Find where the given text appears and provide that cell's center as (X, Y) coordinate. 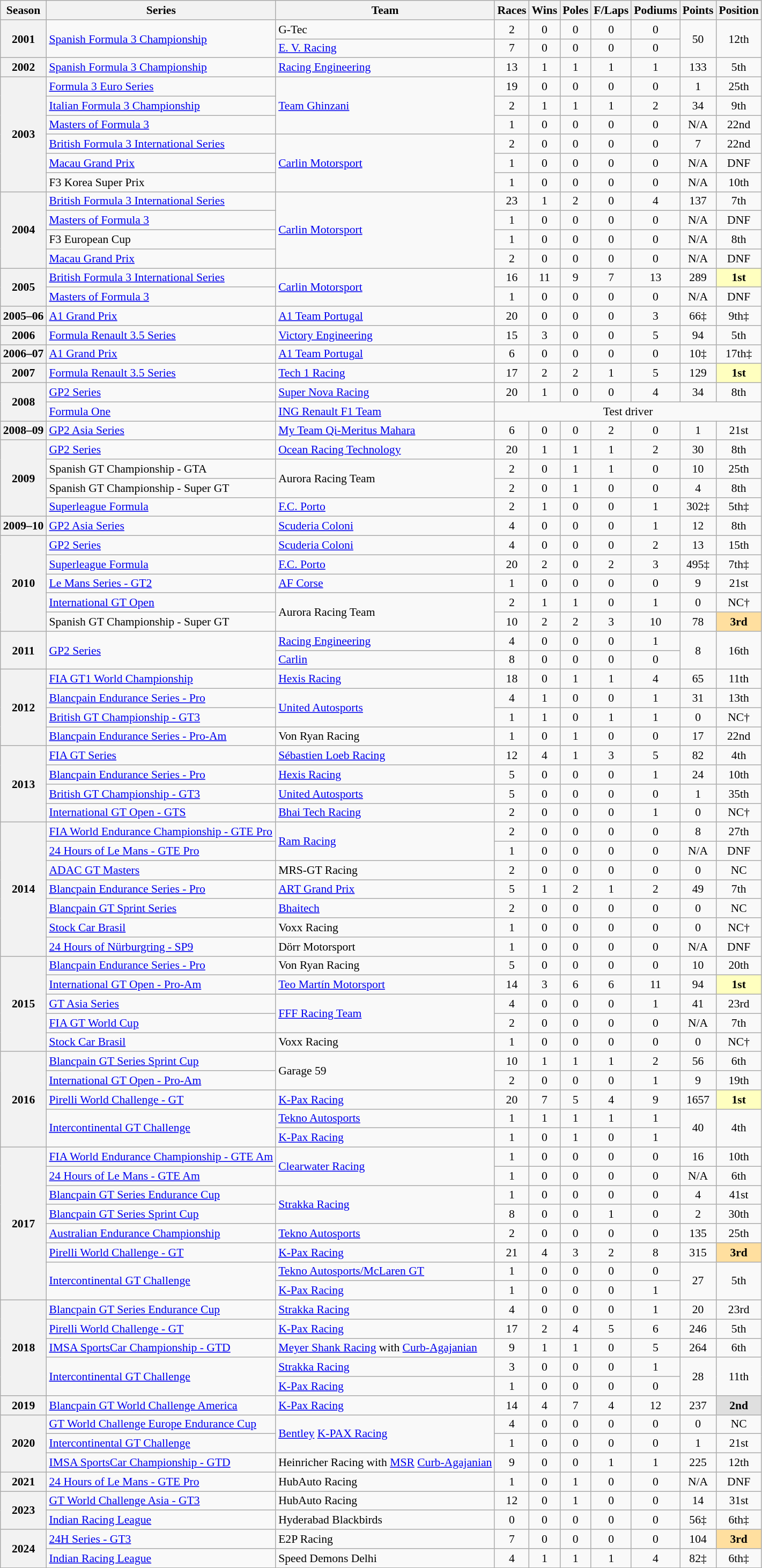
82 (698, 756)
F/Laps (611, 10)
66‡ (698, 316)
2024 (24, 1548)
24 (698, 775)
Victory Engineering (385, 335)
Teo Martín Motorsport (385, 985)
Position (738, 10)
ART Grand Prix (385, 889)
Hyderabad Blackbirds (385, 1520)
2nd (738, 1405)
AF Corse (385, 584)
Garage 59 (385, 1071)
27 (698, 1281)
18 (512, 679)
15th (738, 546)
2008–09 (24, 431)
9th (738, 106)
237 (698, 1405)
Bhaitech (385, 909)
56‡ (698, 1520)
495‡ (698, 564)
225 (698, 1463)
GT World Challenge Europe Endurance Cup (161, 1424)
315 (698, 1253)
Season (24, 10)
FIA World Endurance Championship - GTE Pro (161, 832)
Meyer Shank Racing with Curb-Agajanian (385, 1348)
137 (698, 201)
Ocean Racing Technology (385, 450)
2006 (24, 335)
2023 (24, 1511)
Italian Formula 3 Championship (161, 106)
2013 (24, 784)
Wins (544, 10)
E2P Racing (385, 1539)
Dörr Motorsport (385, 947)
13th (738, 698)
Heinricher Racing with MSR Curb-Agajanian (385, 1463)
2012 (24, 708)
GT Asia Series (161, 1004)
65 (698, 679)
2017 (24, 1224)
2005–06 (24, 316)
F3 European Cup (161, 240)
2001 (24, 39)
30 (698, 450)
Bentley K-PAX Racing (385, 1433)
2021 (24, 1482)
Sébastien Loeb Racing (385, 756)
Australian Endurance Championship (161, 1233)
49 (698, 889)
Points (698, 10)
2003 (24, 135)
Blancpain Endurance Series - Pro-Am (161, 737)
24H Series - GT3 (161, 1539)
31st (738, 1501)
20th (738, 966)
289 (698, 278)
Super Nova Racing (385, 393)
30th (738, 1214)
41 (698, 1004)
50 (698, 39)
ING Renault F1 Team (385, 411)
ADAC GT Masters (161, 870)
7th‡ (738, 564)
2015 (24, 1004)
F3 Korea Super Prix (161, 182)
FIA World Endurance Championship - GTE Am (161, 1157)
FFF Racing Team (385, 1014)
My Team Qi-Meritus Mahara (385, 431)
246 (698, 1329)
21 (512, 1253)
FIA GT1 World Championship (161, 679)
19th (738, 1080)
104 (698, 1539)
5th‡ (738, 507)
31 (698, 698)
G-Tec (385, 30)
Blancpain GT Sprint Series (161, 909)
302‡ (698, 507)
Speed Demons Delhi (385, 1558)
2006–07 (24, 354)
FIA GT World Cup (161, 1023)
19 (512, 87)
41st (738, 1195)
2014 (24, 889)
Clearwater Racing (385, 1166)
International GT Open - GTS (161, 813)
2002 (24, 68)
2007 (24, 373)
2009 (24, 479)
Podiums (655, 10)
International GT Open (161, 603)
Spanish GT Championship - GTA (161, 469)
24 Hours of Nürburgring - SP9 (161, 947)
2004 (24, 230)
2010 (24, 584)
16th (738, 650)
133 (698, 68)
135 (698, 1233)
9th‡ (738, 316)
2009–10 (24, 526)
Races (512, 10)
2020 (24, 1443)
E. V. Racing (385, 48)
MRS-GT Racing (385, 870)
40 (698, 1128)
Team Ghinzani (385, 106)
Bhai Tech Racing (385, 813)
28 (698, 1376)
82‡ (698, 1558)
2011 (24, 650)
Test driver (628, 411)
Formula One (161, 411)
24 Hours of Le Mans - GTE Am (161, 1176)
FIA GT Series (161, 756)
Tech 1 Racing (385, 373)
2008 (24, 402)
2019 (24, 1405)
Blancpain GT World Challenge America (161, 1405)
Poles (575, 10)
17th‡ (738, 354)
23 (512, 201)
78 (698, 622)
264 (698, 1348)
Ram Racing (385, 841)
35th (738, 794)
Formula 3 Euro Series (161, 87)
GT World Challenge Asia - GT3 (161, 1501)
2005 (24, 288)
129 (698, 373)
Le Mans Series - GT2 (161, 584)
Team (385, 10)
Tekno Autosports/McLaren GT (385, 1271)
Carlin (385, 660)
27th (738, 832)
15 (512, 335)
1657 (698, 1100)
56 (698, 1062)
10‡ (698, 354)
2018 (24, 1348)
Series (161, 10)
2016 (24, 1100)
